Capture the cell that displays the provided text and extract its [X, Y] central coordinate. 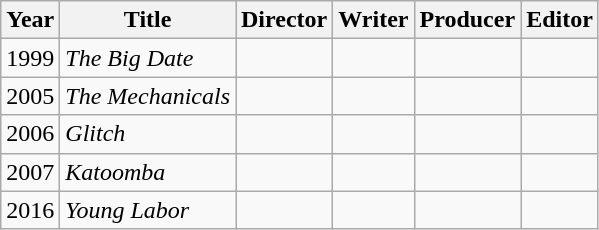
2007 [30, 172]
Editor [560, 20]
Katoomba [148, 172]
2006 [30, 134]
The Big Date [148, 58]
The Mechanicals [148, 96]
Title [148, 20]
Director [284, 20]
Producer [468, 20]
2016 [30, 210]
2005 [30, 96]
Young Labor [148, 210]
Writer [374, 20]
Year [30, 20]
1999 [30, 58]
Glitch [148, 134]
